Output the (X, Y) coordinate of the center of the cell containing the given text.  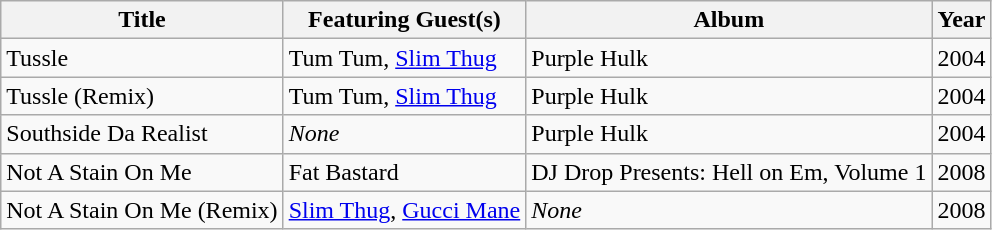
Fat Bastard (404, 172)
DJ Drop Presents: Hell on Em, Volume 1 (729, 172)
Album (729, 20)
Slim Thug, Gucci Mane (404, 210)
Not A Stain On Me (Remix) (142, 210)
Featuring Guest(s) (404, 20)
Southside Da Realist (142, 134)
Year (962, 20)
Not A Stain On Me (142, 172)
Tussle (142, 58)
Tussle (Remix) (142, 96)
Title (142, 20)
